For the text-containing cell, return its midpoint in (X, Y) coordinate format. 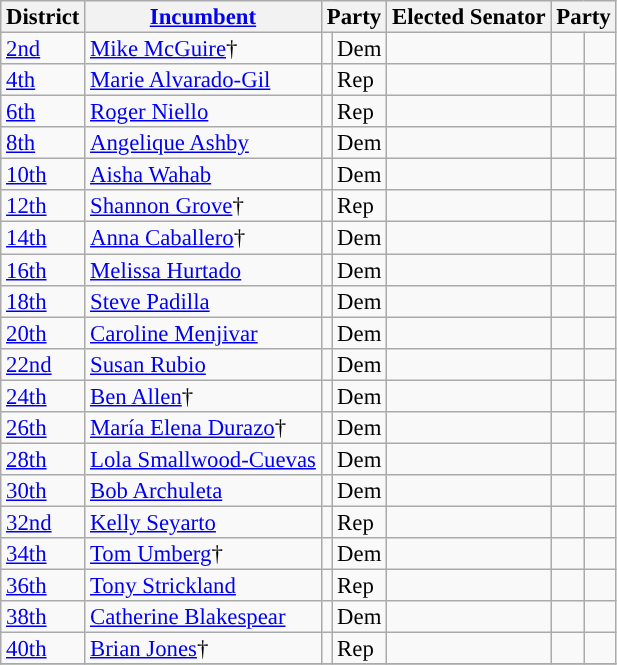
8th (43, 143)
34th (43, 554)
Tony Strickland (203, 586)
Bob Archuleta (203, 491)
María Elena Durazo† (203, 428)
28th (43, 459)
Aisha Wahab (203, 175)
12th (43, 206)
Melissa Hurtado (203, 270)
30th (43, 491)
Catherine Blakespear (203, 617)
Tom Umberg† (203, 554)
Caroline Menjivar (203, 333)
Roger Niello (203, 112)
Ben Allen† (203, 396)
40th (43, 649)
26th (43, 428)
Shannon Grove† (203, 206)
District (43, 17)
36th (43, 586)
38th (43, 617)
14th (43, 238)
Steve Padilla (203, 301)
Anna Caballero† (203, 238)
6th (43, 112)
Brian Jones† (203, 649)
4th (43, 80)
Lola Smallwood-Cuevas (203, 459)
10th (43, 175)
2nd (43, 49)
22nd (43, 364)
18th (43, 301)
Elected Senator (469, 17)
Incumbent (203, 17)
Marie Alvarado-Gil (203, 80)
Angelique Ashby (203, 143)
24th (43, 396)
Kelly Seyarto (203, 522)
Mike McGuire† (203, 49)
16th (43, 270)
20th (43, 333)
32nd (43, 522)
Susan Rubio (203, 364)
